Scan for the cell matching the given text and deliver its [X, Y] coordinate at center. 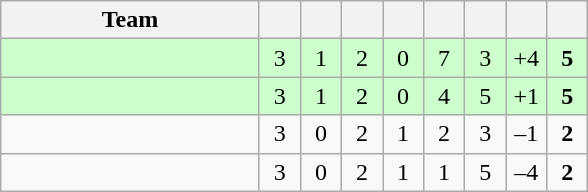
7 [444, 58]
–1 [526, 134]
–4 [526, 172]
Team [130, 20]
+4 [526, 58]
+1 [526, 96]
4 [444, 96]
